Return the [x, y] coordinate for the center point of the cell that contains the specified text.  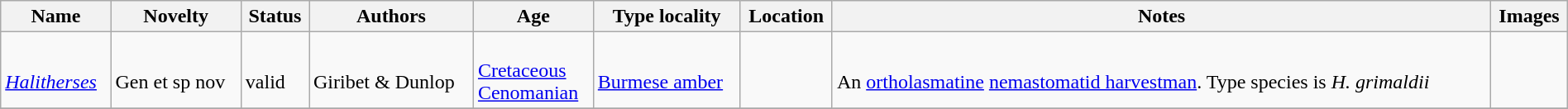
CretaceousCenomanian [533, 70]
Images [1530, 17]
Halitherses [56, 70]
valid [275, 70]
Name [56, 17]
An ortholasmatine nemastomatid harvestman. Type species is H. grimaldii [1161, 70]
Giribet & Dunlop [392, 70]
Gen et sp nov [175, 70]
Status [275, 17]
Burmese amber [667, 70]
Notes [1161, 17]
Location [786, 17]
Authors [392, 17]
Age [533, 17]
Novelty [175, 17]
Type locality [667, 17]
